Output the [X, Y] coordinate of the center of the cell containing the given text.  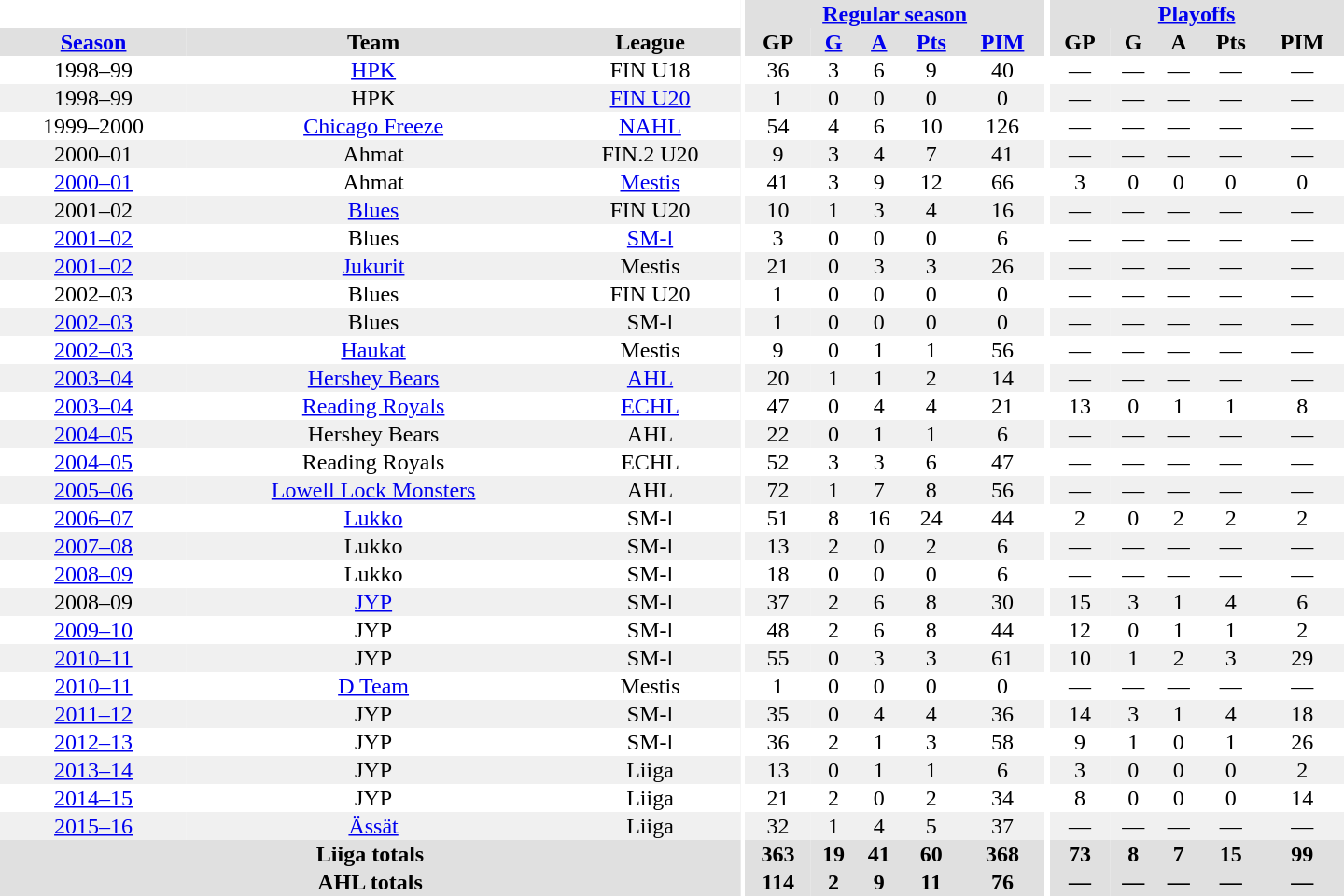
51 [777, 518]
66 [1002, 182]
48 [777, 630]
2013–14 [93, 770]
72 [777, 490]
11 [931, 882]
Liiga totals [370, 854]
58 [1002, 742]
368 [1002, 854]
Chicago Freeze [373, 126]
2006–07 [93, 518]
52 [777, 462]
20 [777, 378]
2009–10 [93, 630]
114 [777, 882]
99 [1302, 854]
NAHL [650, 126]
League [650, 42]
73 [1080, 854]
55 [777, 658]
29 [1302, 658]
34 [1002, 798]
Team [373, 42]
Haukat [373, 350]
19 [834, 854]
2011–12 [93, 714]
22 [777, 434]
Ässät [373, 826]
Jukurit [373, 266]
AHL totals [370, 882]
1999–2000 [93, 126]
2015–16 [93, 826]
2005–06 [93, 490]
Lowell Lock Monsters [373, 490]
FIN U18 [650, 70]
61 [1002, 658]
24 [931, 518]
30 [1002, 602]
D Team [373, 686]
5 [931, 826]
FIN.2 U20 [650, 154]
2014–15 [93, 798]
54 [777, 126]
40 [1002, 70]
60 [931, 854]
126 [1002, 126]
35 [777, 714]
2012–13 [93, 742]
2007–08 [93, 546]
363 [777, 854]
Season [93, 42]
76 [1002, 882]
Playoffs [1197, 14]
Regular season [894, 14]
32 [777, 826]
